Locate the cell with the specified text and output its [x, y] center coordinate. 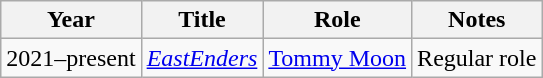
Notes [477, 20]
Role [338, 20]
EastEnders [202, 58]
Year [71, 20]
Title [202, 20]
Regular role [477, 58]
2021–present [71, 58]
Tommy Moon [338, 58]
